Extract the (x, y) coordinate from the center of the cell holding the provided text.  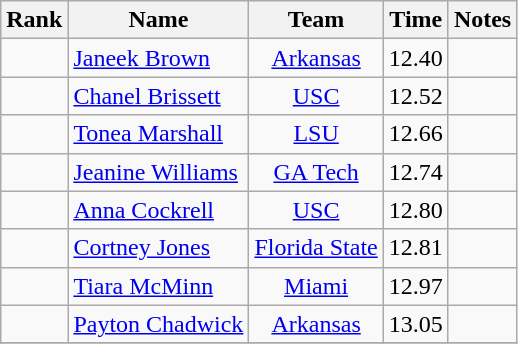
Florida State (316, 248)
Anna Cockrell (158, 210)
12.81 (416, 248)
12.97 (416, 286)
Janeek Brown (158, 58)
12.66 (416, 134)
Tonea Marshall (158, 134)
12.74 (416, 172)
Time (416, 20)
Rank (34, 20)
LSU (316, 134)
Miami (316, 286)
Notes (482, 20)
Cortney Jones (158, 248)
Payton Chadwick (158, 324)
Chanel Brissett (158, 96)
12.40 (416, 58)
12.80 (416, 210)
Team (316, 20)
13.05 (416, 324)
GA Tech (316, 172)
12.52 (416, 96)
Name (158, 20)
Tiara McMinn (158, 286)
Jeanine Williams (158, 172)
